Return (X, Y) of the center of cell containing provided text 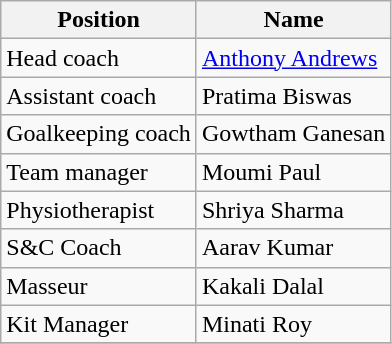
Pratima Biswas (293, 96)
Kakali Dalal (293, 286)
Shriya Sharma (293, 210)
Assistant coach (99, 96)
Kit Manager (99, 324)
Goalkeeping coach (99, 134)
Head coach (99, 58)
Gowtham Ganesan (293, 134)
Team manager (99, 172)
Anthony Andrews (293, 58)
Masseur (99, 286)
S&C Coach (99, 248)
Physiotherapist (99, 210)
Position (99, 20)
Moumi Paul (293, 172)
Name (293, 20)
Minati Roy (293, 324)
Aarav Kumar (293, 248)
